Locate the cell with the specified text and output its (X, Y) center coordinate. 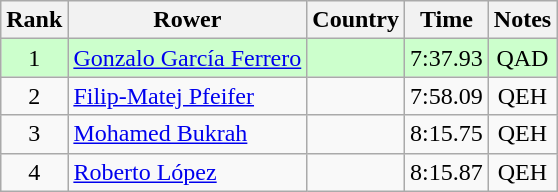
7:58.09 (447, 96)
1 (34, 58)
Rower (188, 20)
3 (34, 134)
4 (34, 172)
8:15.87 (447, 172)
Mohamed Bukrah (188, 134)
Notes (522, 20)
Rank (34, 20)
8:15.75 (447, 134)
Roberto López (188, 172)
Time (447, 20)
Gonzalo García Ferrero (188, 58)
QAD (522, 58)
2 (34, 96)
Filip-Matej Pfeifer (188, 96)
7:37.93 (447, 58)
Country (356, 20)
